Provide the (x, y) coordinate of the cell's center where the given text is located.  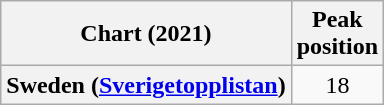
Peakposition (337, 34)
18 (337, 85)
Sweden (Sverigetopplistan) (146, 85)
Chart (2021) (146, 34)
